Scan for the cell matching the given text and deliver its (X, Y) coordinate at center. 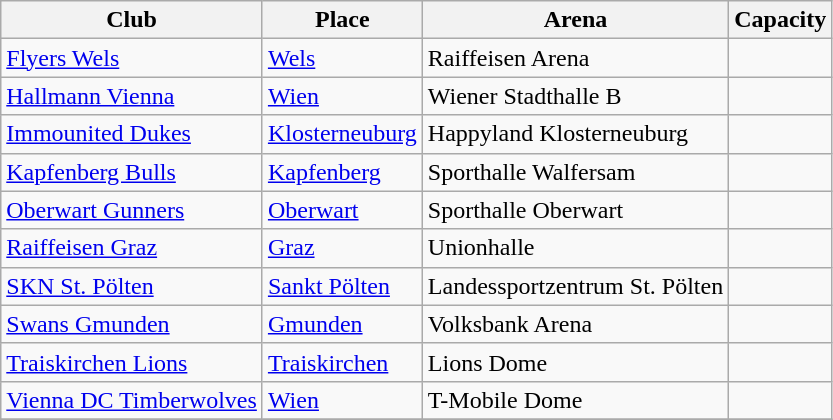
Kapfenberg Bulls (132, 172)
Oberwart (342, 210)
Gmunden (342, 324)
Sankt Pölten (342, 286)
Volksbank Arena (575, 324)
Sporthalle Walfersam (575, 172)
Vienna DC Timberwolves (132, 400)
Klosterneuburg (342, 134)
Swans Gmunden (132, 324)
Place (342, 20)
Traiskirchen (342, 362)
Immounited Dukes (132, 134)
Raiffeisen Graz (132, 248)
T-Mobile Dome (575, 400)
Traiskirchen Lions (132, 362)
Flyers Wels (132, 58)
Capacity (780, 20)
SKN St. Pölten (132, 286)
Graz (342, 248)
Oberwart Gunners (132, 210)
Kapfenberg (342, 172)
Club (132, 20)
Lions Dome (575, 362)
Sporthalle Oberwart (575, 210)
Unionhalle (575, 248)
Landessportzentrum St. Pölten (575, 286)
Wels (342, 58)
Hallmann Vienna (132, 96)
Wiener Stadthalle B (575, 96)
Happyland Klosterneuburg (575, 134)
Arena (575, 20)
Raiffeisen Arena (575, 58)
